Locate the cell with the specified text and output its [X, Y] center coordinate. 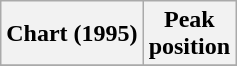
Chart (1995) [72, 34]
Peakposition [189, 34]
